Extract the (x, y) coordinate from the center of the cell holding the provided text.  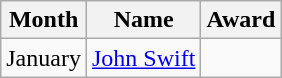
January (44, 58)
Month (44, 20)
Name (143, 20)
John Swift (143, 58)
Award (241, 20)
